Output the (x, y) coordinate of the center of the cell containing the given text.  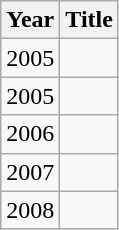
2006 (30, 134)
Title (90, 20)
2007 (30, 172)
2008 (30, 210)
Year (30, 20)
